For the text-containing cell, return its midpoint in (x, y) coordinate format. 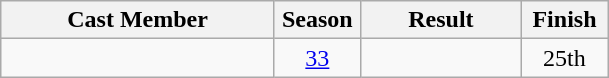
25th (564, 58)
Season (317, 20)
Result (440, 20)
Cast Member (138, 20)
Finish (564, 20)
33 (317, 58)
